Identify which cell holds the provided text, then report its [x, y] central coordinate. 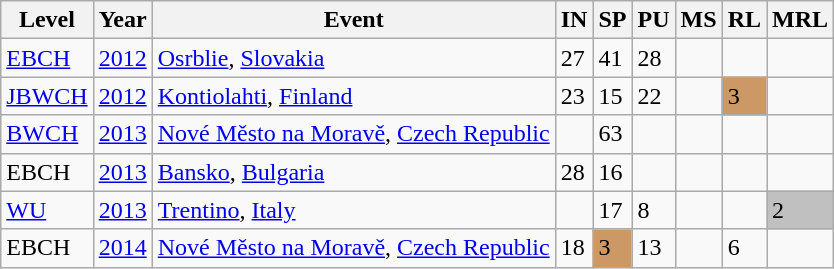
Event [354, 20]
2 [800, 210]
17 [612, 210]
18 [574, 248]
15 [612, 96]
63 [612, 134]
Trentino, Italy [354, 210]
22 [654, 96]
16 [612, 172]
WU [47, 210]
2014 [122, 248]
6 [744, 248]
SP [612, 20]
Bansko, Bulgaria [354, 172]
IN [574, 20]
MS [698, 20]
Osrblie, Slovakia [354, 58]
13 [654, 248]
Year [122, 20]
PU [654, 20]
BWCH [47, 134]
MRL [800, 20]
JBWCH [47, 96]
23 [574, 96]
27 [574, 58]
41 [612, 58]
Level [47, 20]
Kontiolahti, Finland [354, 96]
8 [654, 210]
RL [744, 20]
